Pinpoint the cell where the given text exists, returning its [x, y] midpoint coordinate. 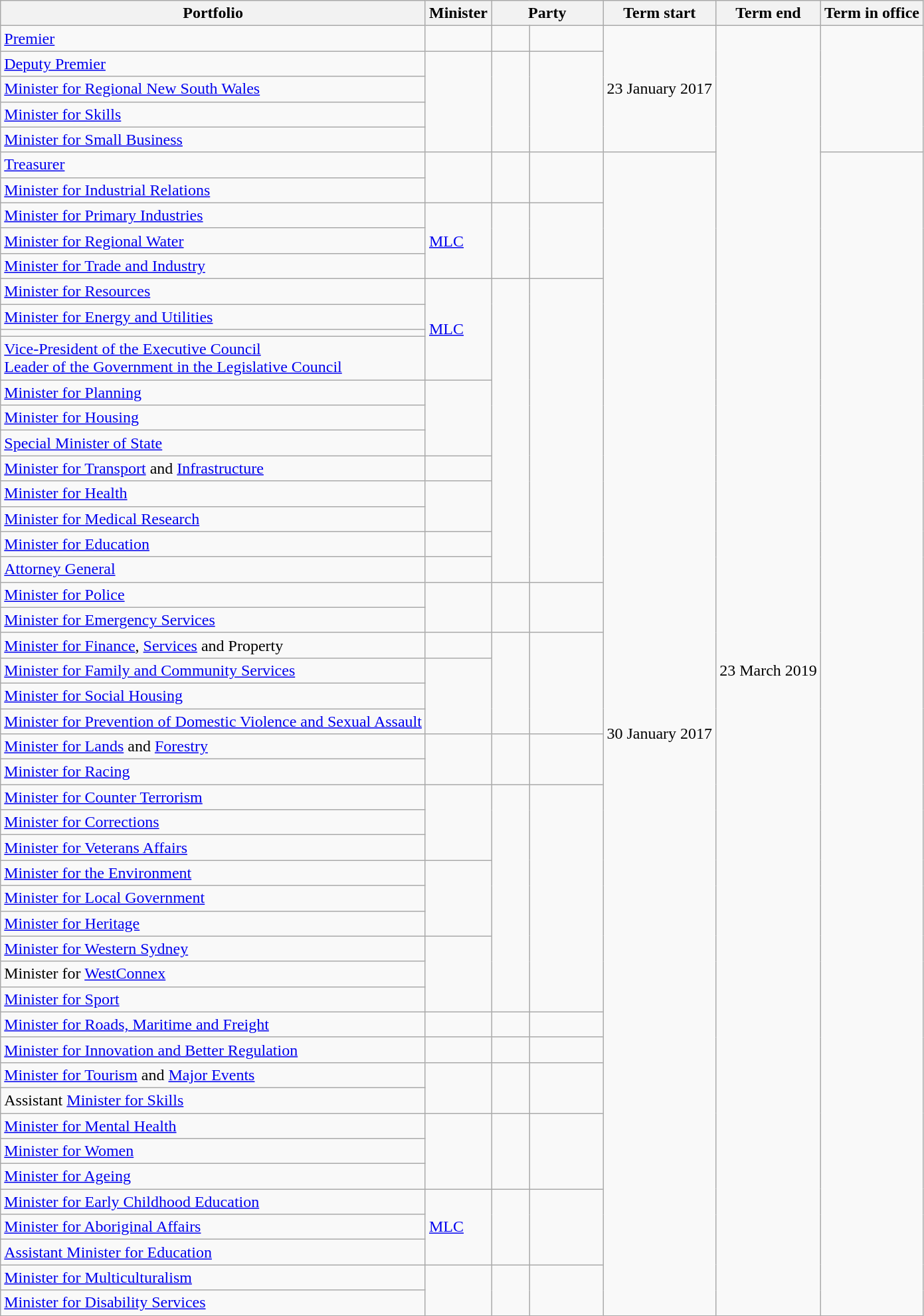
Minister for Regional Water [213, 240]
Minister for Corrections [213, 822]
Minister for Mental Health [213, 1126]
Treasurer [213, 165]
23 March 2019 [769, 671]
Minister for the Environment [213, 873]
Minister for Women [213, 1151]
Term end [769, 13]
Minister for Small Business [213, 140]
Minister for Transport and Infrastructure [213, 468]
Minister for Family and Community Services [213, 670]
Vice-President of the Executive CouncilLeader of the Government in the Legislative Council [213, 359]
Assistant Minister for Education [213, 1252]
Portfolio [213, 13]
Minister for Multiculturalism [213, 1277]
Term start [660, 13]
Minister for Planning [213, 393]
Minister for Social Housing [213, 696]
Minister for Regional New South Wales [213, 89]
Minister for Tourism and Major Events [213, 1075]
Minister for Industrial Relations [213, 190]
Minister for Local Government [213, 898]
Minister for Racing [213, 772]
Assistant Minister for Skills [213, 1100]
Special Minister of State [213, 443]
Minister for Ageing [213, 1176]
Minister for Primary Industries [213, 215]
Minister for Health [213, 494]
Minister for Counter Terrorism [213, 797]
Minister for Heritage [213, 923]
Term in office [872, 13]
Minister for Resources [213, 291]
23 January 2017 [660, 89]
Party [547, 13]
Minister [458, 13]
Minister for Trade and Industry [213, 266]
Minister for Skills [213, 114]
Deputy Premier [213, 64]
Minister for Veterans Affairs [213, 848]
Minister for Aboriginal Affairs [213, 1227]
Minister for Education [213, 544]
30 January 2017 [660, 733]
Minister for Innovation and Better Regulation [213, 1050]
Minister for Lands and Forestry [213, 747]
Attorney General [213, 569]
Minister for Prevention of Domestic Violence and Sexual Assault [213, 721]
Minister for Early Childhood Education [213, 1202]
Minister for Police [213, 595]
Minister for Emergency Services [213, 620]
Minister for Western Sydney [213, 949]
Minister for Disability Services [213, 1303]
Minister for Sport [213, 999]
Premier [213, 39]
Minister for WestConnex [213, 974]
Minister for Housing [213, 418]
Minister for Finance, Services and Property [213, 645]
Minister for Medical Research [213, 519]
Minister for Roads, Maritime and Freight [213, 1024]
Minister for Energy and Utilities [213, 317]
